Identify which cell holds the provided text, then report its (x, y) central coordinate. 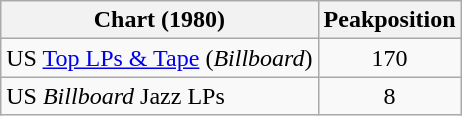
US Top LPs & Tape (Billboard) (160, 58)
170 (390, 58)
US Billboard Jazz LPs (160, 96)
8 (390, 96)
Peakposition (390, 20)
Chart (1980) (160, 20)
